Find where the given text appears and provide that cell's center as [x, y] coordinate. 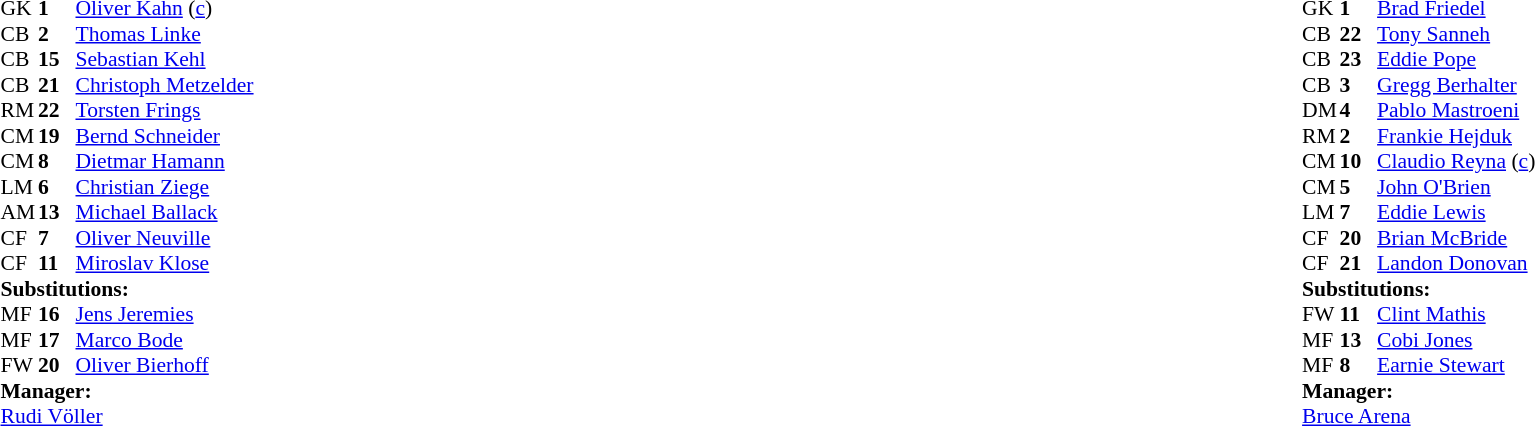
Christian Ziege [165, 187]
19 [57, 136]
Clint Mathis [1456, 315]
Jens Jeremies [165, 315]
Gregg Berhalter [1456, 85]
Claudio Reyna (c) [1456, 161]
Torsten Frings [165, 111]
Sebastian Kehl [165, 59]
Michael Ballack [165, 213]
Oliver Bierhoff [165, 365]
Bernd Schneider [165, 136]
Landon Donovan [1456, 263]
Earnie Stewart [1456, 365]
15 [57, 59]
16 [57, 315]
Cobi Jones [1456, 340]
17 [57, 340]
3 [1359, 85]
Oliver Neuville [165, 238]
Pablo Mastroeni [1456, 111]
AM [19, 213]
5 [1359, 187]
Eddie Pope [1456, 59]
Christoph Metzelder [165, 85]
4 [1359, 111]
6 [57, 187]
Eddie Lewis [1456, 213]
Marco Bode [165, 340]
Thomas Linke [165, 34]
Brian McBride [1456, 238]
23 [1359, 59]
DM [1321, 111]
Dietmar Hamann [165, 161]
10 [1359, 161]
Miroslav Klose [165, 263]
Tony Sanneh [1456, 34]
Frankie Hejduk [1456, 136]
John O'Brien [1456, 187]
